Capture the cell that displays the provided text and extract its (x, y) central coordinate. 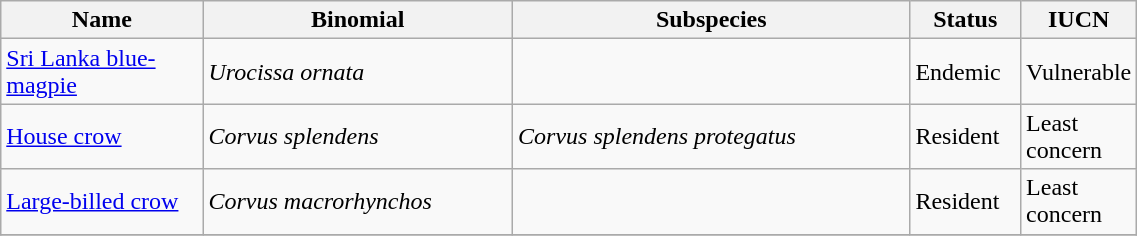
Status (966, 20)
Subspecies (712, 20)
Corvus splendens (358, 136)
Large-billed crow (102, 202)
Sri Lanka blue-magpie (102, 72)
Endemic (966, 72)
Binomial (358, 20)
Vulnerable (1079, 72)
IUCN (1079, 20)
Corvus splendens protegatus (712, 136)
Corvus macrorhynchos (358, 202)
Name (102, 20)
Urocissa ornata (358, 72)
House crow (102, 136)
